From the cell containing the given text, extract its center point as (X, Y) coordinate. 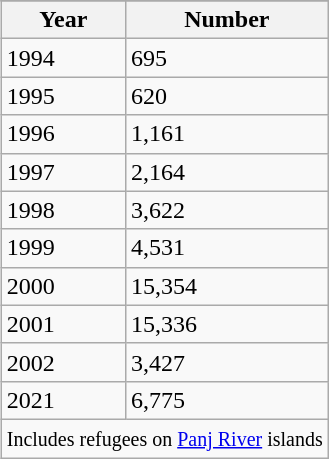
695 (226, 58)
1999 (63, 248)
2001 (63, 324)
2,164 (226, 172)
Year (63, 20)
3,427 (226, 362)
2000 (63, 286)
620 (226, 96)
1,161 (226, 134)
Number (226, 20)
15,354 (226, 286)
3,622 (226, 210)
15,336 (226, 324)
Includes refugees on Panj River islands (164, 438)
2021 (63, 400)
1996 (63, 134)
1997 (63, 172)
6,775 (226, 400)
4,531 (226, 248)
1995 (63, 96)
1994 (63, 58)
1998 (63, 210)
2002 (63, 362)
